Detect which cell encompasses the target text, then output its [x, y] center coordinate. 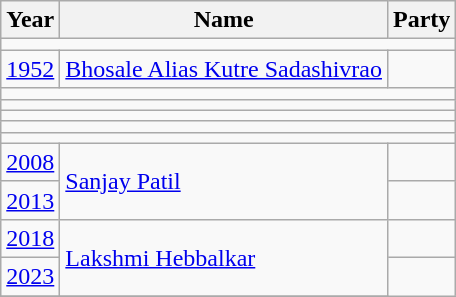
2018 [30, 238]
Party [421, 20]
Lakshmi Hebbalkar [224, 257]
1952 [30, 69]
Bhosale Alias Kutre Sadashivrao [224, 69]
2023 [30, 276]
Year [30, 20]
2013 [30, 200]
Sanjay Patil [224, 181]
2008 [30, 162]
Name [224, 20]
